Return the [x, y] coordinate for the center point of the cell that contains the specified text.  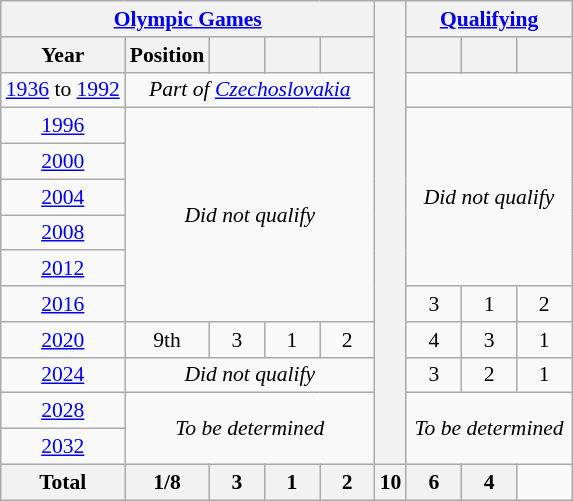
2024 [63, 375]
Position [167, 55]
6 [434, 482]
2020 [63, 340]
2016 [63, 304]
9th [167, 340]
2032 [63, 447]
Total [63, 482]
Qualifying [488, 19]
Part of Czechoslovakia [250, 90]
1996 [63, 126]
2012 [63, 269]
10 [391, 482]
2028 [63, 411]
1936 to 1992 [63, 90]
2000 [63, 162]
Olympic Games [188, 19]
2008 [63, 233]
1/8 [167, 482]
Year [63, 55]
2004 [63, 197]
